Extract the (x, y) coordinate from the center of the cell holding the provided text.  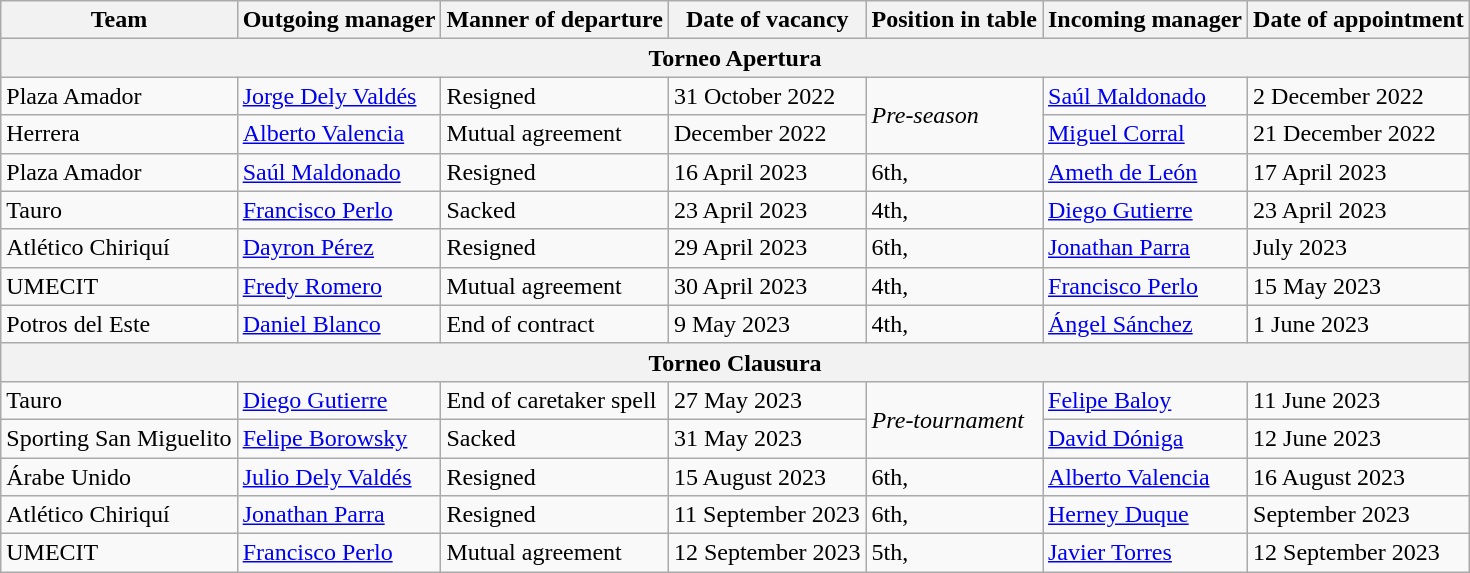
29 April 2023 (767, 248)
15 August 2023 (767, 477)
Julio Dely Valdés (339, 477)
Pre-tournament (954, 419)
9 May 2023 (767, 324)
16 August 2023 (1359, 477)
Ángel Sánchez (1144, 324)
11 September 2023 (767, 515)
17 April 2023 (1359, 172)
Jorge Dely Valdés (339, 96)
30 April 2023 (767, 286)
Fredy Romero (339, 286)
Manner of departure (554, 20)
December 2022 (767, 134)
End of contract (554, 324)
Javier Torres (1144, 553)
David Dóniga (1144, 438)
Daniel Blanco (339, 324)
July 2023 (1359, 248)
Outgoing manager (339, 20)
Team (119, 20)
September 2023 (1359, 515)
12 June 2023 (1359, 438)
Miguel Corral (1144, 134)
21 December 2022 (1359, 134)
Torneo Apertura (736, 58)
2 December 2022 (1359, 96)
Herrera (119, 134)
31 October 2022 (767, 96)
Felipe Baloy (1144, 400)
5th, (954, 553)
Felipe Borowsky (339, 438)
Incoming manager (1144, 20)
27 May 2023 (767, 400)
16 April 2023 (767, 172)
11 June 2023 (1359, 400)
Date of vacancy (767, 20)
1 June 2023 (1359, 324)
Date of appointment (1359, 20)
Torneo Clausura (736, 362)
31 May 2023 (767, 438)
Herney Duque (1144, 515)
Pre-season (954, 115)
Potros del Este (119, 324)
Dayron Pérez (339, 248)
Sporting San Miguelito (119, 438)
End of caretaker spell (554, 400)
15 May 2023 (1359, 286)
Ameth de León (1144, 172)
Position in table (954, 20)
Árabe Unido (119, 477)
